For the text-containing cell, return its midpoint in [x, y] coordinate format. 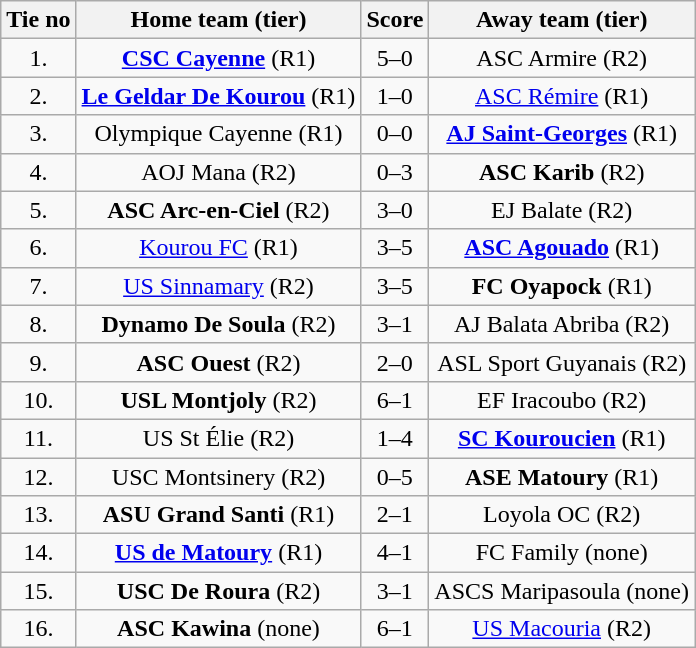
ASC Karib (R2) [562, 172]
4. [38, 172]
4–1 [395, 553]
15. [38, 591]
USC Montsinery (R2) [218, 477]
11. [38, 438]
ASL Sport Guyanais (R2) [562, 362]
Tie no [38, 20]
3–0 [395, 210]
FC Family (none) [562, 553]
Loyola OC (R2) [562, 515]
US de Matoury (R1) [218, 553]
Home team (tier) [218, 20]
SC Kouroucien (R1) [562, 438]
EF Iracoubo (R2) [562, 400]
8. [38, 324]
CSC Cayenne (R1) [218, 58]
2–0 [395, 362]
Score [395, 20]
1. [38, 58]
6. [38, 248]
EJ Balate (R2) [562, 210]
US Sinnamary (R2) [218, 286]
0–3 [395, 172]
AJ Saint-Georges (R1) [562, 134]
ASC Kawina (none) [218, 629]
ASC Rémire (R1) [562, 96]
Away team (tier) [562, 20]
9. [38, 362]
USC De Roura (R2) [218, 591]
ASE Matoury (R1) [562, 477]
13. [38, 515]
0–5 [395, 477]
USL Montjoly (R2) [218, 400]
ASU Grand Santi (R1) [218, 515]
AOJ Mana (R2) [218, 172]
Olympique Cayenne (R1) [218, 134]
ASC Armire (R2) [562, 58]
5. [38, 210]
2. [38, 96]
16. [38, 629]
1–0 [395, 96]
Le Geldar De Kourou (R1) [218, 96]
10. [38, 400]
US St Élie (R2) [218, 438]
ASCS Maripasoula (none) [562, 591]
3. [38, 134]
FC Oyapock (R1) [562, 286]
US Macouria (R2) [562, 629]
Kourou FC (R1) [218, 248]
ASC Arc-en-Ciel (R2) [218, 210]
1–4 [395, 438]
ASC Agouado (R1) [562, 248]
0–0 [395, 134]
ASC Ouest (R2) [218, 362]
7. [38, 286]
AJ Balata Abriba (R2) [562, 324]
Dynamo De Soula (R2) [218, 324]
2–1 [395, 515]
14. [38, 553]
12. [38, 477]
5–0 [395, 58]
